Return (x, y) of the center of cell containing provided text 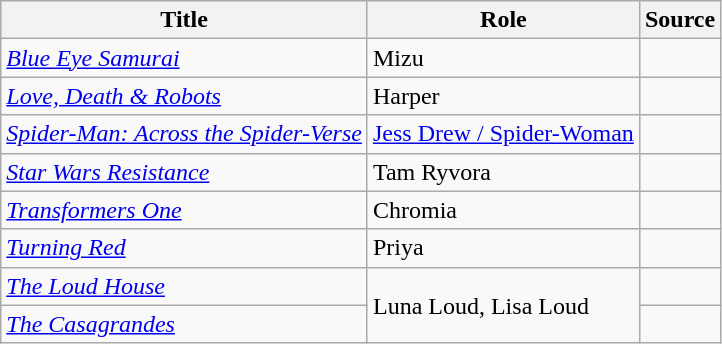
The Loud House (184, 286)
Source (680, 20)
Harper (503, 96)
Blue Eye Samurai (184, 58)
Role (503, 20)
Love, Death & Robots (184, 96)
Tam Ryvora (503, 172)
Spider-Man: Across the Spider-Verse (184, 134)
Star Wars Resistance (184, 172)
Transformers One (184, 210)
Turning Red (184, 248)
Luna Loud, Lisa Loud (503, 305)
The Casagrandes (184, 324)
Chromia (503, 210)
Priya (503, 248)
Mizu (503, 58)
Title (184, 20)
Jess Drew / Spider-Woman (503, 134)
